Return the [x, y] coordinate for the center point of the cell that contains the specified text.  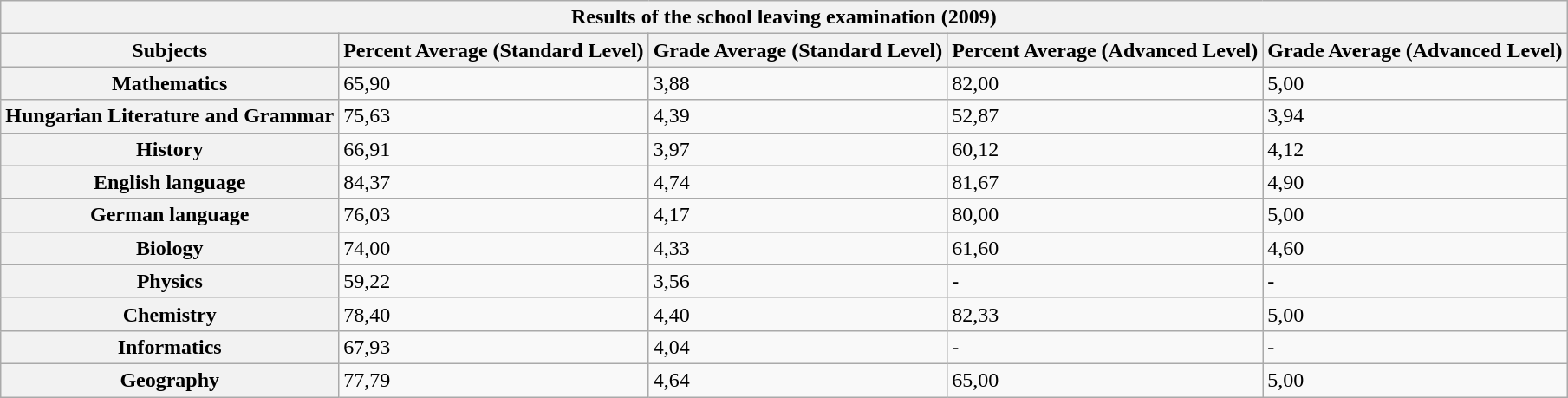
82,00 [1105, 83]
4,33 [797, 248]
80,00 [1105, 215]
Hungarian Literature and Grammar [170, 116]
67,93 [494, 347]
Chemistry [170, 314]
Subjects [170, 50]
4,90 [1415, 182]
Percent Average (Advanced Level) [1105, 50]
English language [170, 182]
Biology [170, 248]
4,12 [1415, 149]
52,87 [1105, 116]
65,00 [1105, 380]
4,60 [1415, 248]
65,90 [494, 83]
59,22 [494, 281]
84,37 [494, 182]
Percent Average (Standard Level) [494, 50]
4,64 [797, 380]
3,88 [797, 83]
4,04 [797, 347]
4,74 [797, 182]
3,56 [797, 281]
76,03 [494, 215]
4,39 [797, 116]
Results of the school leaving examination (2009) [784, 17]
61,60 [1105, 248]
Grade Average (Advanced Level) [1415, 50]
81,67 [1105, 182]
Mathematics [170, 83]
4,17 [797, 215]
74,00 [494, 248]
Informatics [170, 347]
77,79 [494, 380]
Physics [170, 281]
4,40 [797, 314]
66,91 [494, 149]
82,33 [1105, 314]
3,97 [797, 149]
60,12 [1105, 149]
German language [170, 215]
75,63 [494, 116]
History [170, 149]
Geography [170, 380]
78,40 [494, 314]
Grade Average (Standard Level) [797, 50]
3,94 [1415, 116]
